Find where the given text appears and provide that cell's center as (X, Y) coordinate. 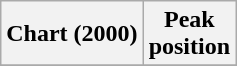
Peakposition (189, 34)
Chart (2000) (72, 34)
